Provide the (X, Y) coordinate of the cell's center where the given text is located.  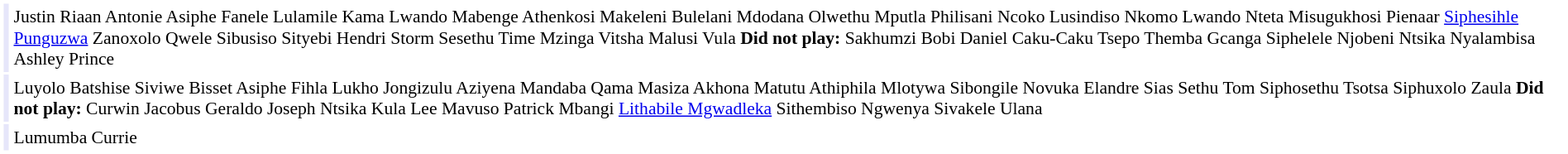
Lumumba Currie (788, 137)
